Detect which cell encompasses the target text, then output its [X, Y] center coordinate. 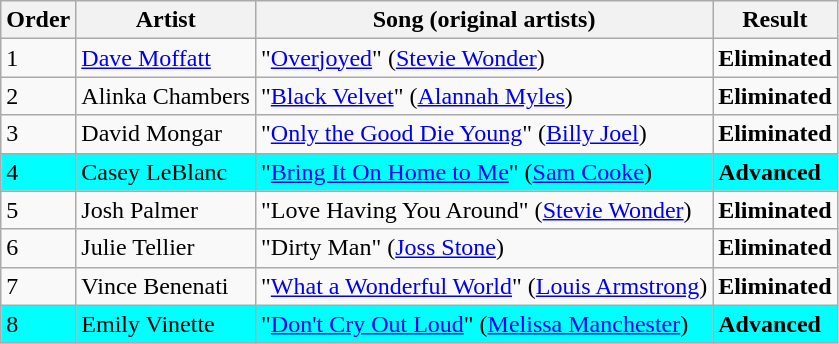
Josh Palmer [166, 210]
"Bring It On Home to Me" (Sam Cooke) [484, 172]
Casey LeBlanc [166, 172]
Julie Tellier [166, 248]
David Mongar [166, 134]
Emily Vinette [166, 324]
"Dirty Man" (Joss Stone) [484, 248]
7 [38, 286]
Order [38, 20]
"Don't Cry Out Loud" (Melissa Manchester) [484, 324]
Dave Moffatt [166, 58]
Result [775, 20]
5 [38, 210]
"Only the Good Die Young" (Billy Joel) [484, 134]
Vince Benenati [166, 286]
8 [38, 324]
Song (original artists) [484, 20]
3 [38, 134]
"Black Velvet" (Alannah Myles) [484, 96]
6 [38, 248]
Alinka Chambers [166, 96]
2 [38, 96]
"Love Having You Around" (Stevie Wonder) [484, 210]
Artist [166, 20]
"What a Wonderful World" (Louis Armstrong) [484, 286]
4 [38, 172]
1 [38, 58]
"Overjoyed" (Stevie Wonder) [484, 58]
